For the text-containing cell, return its midpoint in [X, Y] coordinate format. 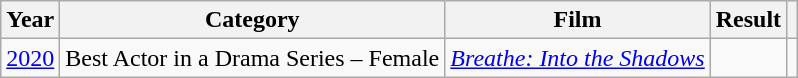
Best Actor in a Drama Series – Female [252, 58]
2020 [30, 58]
Film [578, 20]
Category [252, 20]
Breathe: Into the Shadows [578, 58]
Year [30, 20]
Result [748, 20]
